Pinpoint the cell where the given text exists, returning its [X, Y] midpoint coordinate. 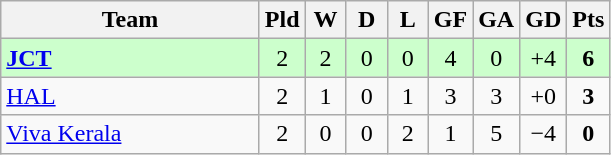
L [408, 20]
GD [544, 20]
Pts [588, 20]
HAL [130, 96]
GA [496, 20]
6 [588, 58]
+4 [544, 58]
Viva Kerala [130, 134]
−4 [544, 134]
5 [496, 134]
JCT [130, 58]
+0 [544, 96]
GF [450, 20]
W [326, 20]
Team [130, 20]
Pld [282, 20]
D [366, 20]
4 [450, 58]
